Identify which cell holds the provided text, then report its (X, Y) central coordinate. 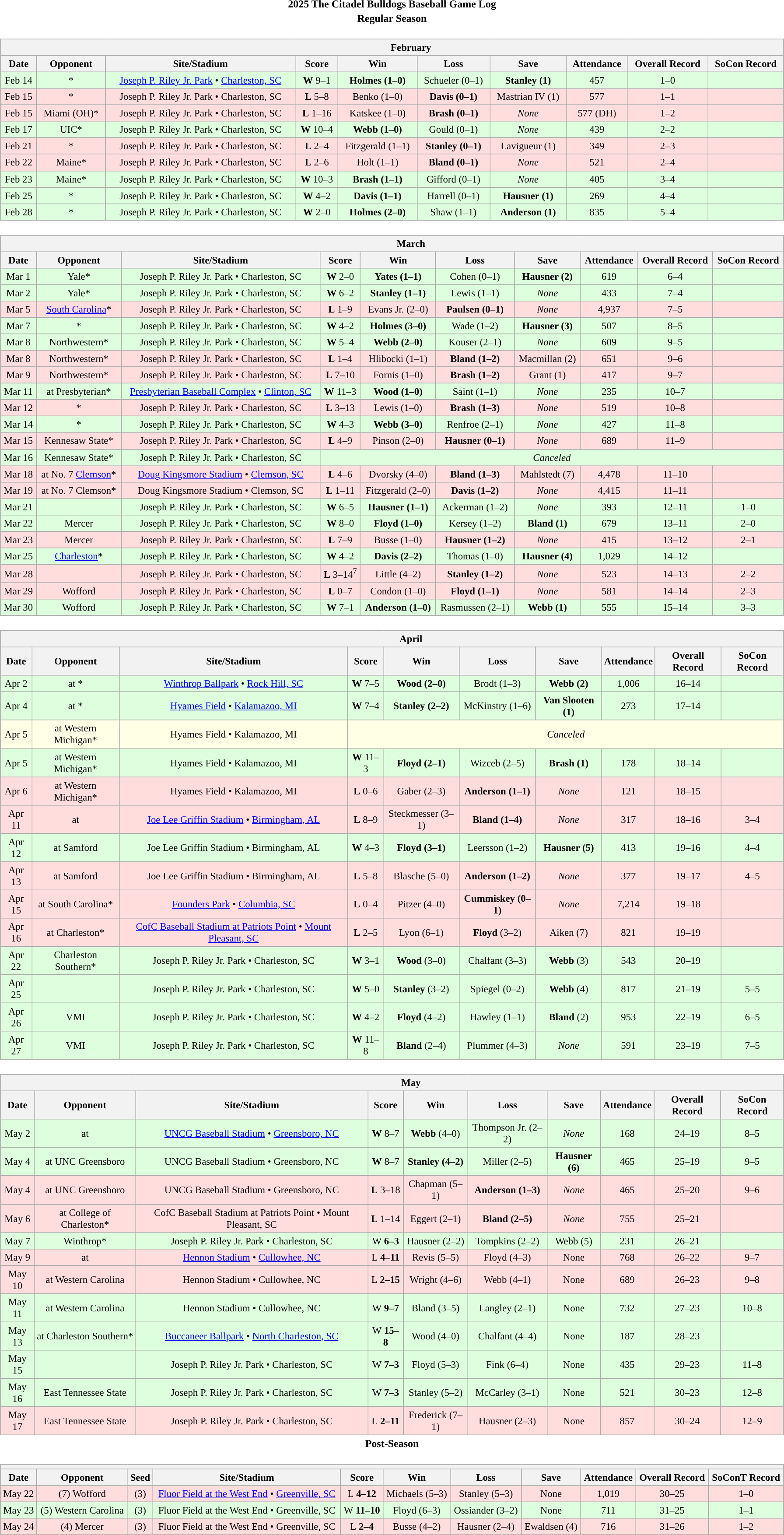
519 (609, 408)
577 (DH) (597, 113)
Lewis (1–1) (475, 293)
Fitzgerald (1–1) (378, 146)
231 (627, 1241)
L 2–15 (386, 1280)
W 11–10 (362, 1510)
Davis (1–2) (475, 490)
Miami (OH)* (71, 113)
Apr 25 (16, 989)
L 2–5 (366, 932)
29–23 (687, 1365)
679 (609, 523)
(4) Mercer (82, 1527)
SoConT Record (746, 1477)
Van Slooten (1) (569, 706)
May 16 (17, 1393)
L 2–11 (386, 1421)
Mar 2 (18, 293)
Cummiskey (0–1) (497, 904)
7,214 (628, 904)
9–8 (752, 1280)
17–14 (688, 706)
12–8 (752, 1393)
30–23 (687, 1393)
L 3–147 (340, 573)
Webb (1–0) (378, 130)
835 (597, 212)
Webb (5) (574, 1241)
Feb 23 (19, 179)
30–25 (672, 1494)
Floyd (2–1) (422, 762)
507 (609, 326)
1,019 (608, 1494)
20–19 (688, 960)
Apr 6 (16, 791)
12–11 (675, 507)
W 6–5 (340, 507)
W 10–3 (317, 179)
W 3–1 (366, 960)
Presbyterian Baseball Complex • Clinton, SC (220, 392)
May 13 (17, 1336)
Mar 25 (18, 556)
Chalfant (4–4) (507, 1336)
Mar 5 (18, 309)
Anderson (1–3) (507, 1190)
W 8–0 (340, 523)
Lyon (6–1) (422, 932)
Stanley (0–1) (453, 146)
May 15 (17, 1365)
W 7–4 (366, 706)
19–17 (688, 875)
at Charleston Southern* (85, 1336)
Charleston Southern* (76, 960)
26–23 (687, 1280)
Gould (0–1) (453, 130)
Holmes (1–0) (378, 80)
2–4 (668, 162)
L 1–4 (340, 358)
Mar 9 (18, 375)
(5) Western Carolina (82, 1510)
Bland (3–5) (436, 1308)
Steckmesser (3–1) (422, 819)
L 0–7 (340, 591)
Spiegel (0–2) (497, 989)
W 7–1 (340, 608)
435 (627, 1365)
Harrell (0–1) (453, 196)
Brash (1–1) (378, 179)
Stanley (1–1) (398, 293)
Apr 16 (16, 932)
Shaw (1–1) (453, 212)
235 (609, 392)
Apr 13 (16, 875)
Wood (3–0) (422, 960)
Hausner (2–2) (436, 1241)
Fornis (1–0) (398, 375)
Davis (2–2) (398, 556)
Floyd (6–3) (416, 1510)
Stanley (5–3) (486, 1494)
817 (628, 989)
Holt (1–1) (378, 162)
413 (628, 847)
415 (609, 540)
Kersey (1–2) (475, 523)
15–14 (675, 608)
Mar 11 (18, 392)
26–22 (687, 1257)
Thompson Jr. (2–2) (507, 1134)
May 9 (17, 1257)
Hausner (3) (548, 326)
19–19 (688, 932)
W 6–3 (386, 1241)
UIC* (71, 130)
Mar 18 (18, 474)
121 (628, 791)
Wade (1–2) (475, 326)
Lewis (1–0) (398, 408)
14–12 (675, 556)
619 (609, 276)
Schueler (0–1) (453, 80)
Apr 12 (16, 847)
Wright (4–6) (436, 1280)
Anderson (1) (528, 212)
Floyd (4–2) (422, 1017)
21–19 (688, 989)
May 10 (17, 1280)
W 10–4 (317, 130)
24–19 (687, 1134)
Hausner (0–1) (475, 441)
Revis (5–5) (436, 1257)
Davis (1–1) (378, 196)
Charleston* (79, 556)
716 (608, 1527)
Mar 23 (18, 540)
Gifford (0–1) (453, 179)
Apr 27 (16, 1045)
Evans Jr. (2–0) (398, 309)
25–20 (687, 1190)
Winthrop* (85, 1241)
Bland (2) (569, 1017)
Mar 22 (18, 523)
Eggert (2–1) (436, 1219)
Webb (3) (569, 960)
417 (609, 375)
Apr 2 (16, 684)
Feb 17 (19, 130)
at South Carolina* (76, 904)
Hlibocki (1–1) (398, 358)
Hausner (1) (528, 196)
May 6 (17, 1219)
L 1–9 (340, 309)
April (392, 639)
L 4–9 (340, 441)
W 9–7 (386, 1308)
591 (628, 1045)
Bland (1–3) (475, 474)
Hausner (2–3) (507, 1421)
439 (597, 130)
Bland (2–4) (422, 1045)
Bland (1–2) (475, 358)
Mar 7 (18, 326)
651 (609, 358)
18–15 (688, 791)
Mar 29 (18, 591)
1,006 (628, 684)
Paulsen (0–1) (475, 309)
Ossiander (3–2) (486, 1510)
W 6–2 (340, 293)
Apr 11 (16, 819)
Hausner (6) (574, 1162)
178 (628, 762)
Wood (4–0) (436, 1336)
22–19 (688, 1017)
5–4 (668, 212)
Lavigueur (1) (528, 146)
McCarley (3–1) (507, 1393)
W 5–4 (340, 342)
Stanley (3–2) (422, 989)
2–0 (748, 523)
11–10 (675, 474)
Wood (1–0) (398, 392)
Davis (0–1) (453, 97)
Hausner (4) (548, 556)
Mar 15 (18, 441)
Benko (1–0) (378, 97)
L 1–11 (340, 490)
May 11 (17, 1308)
Hausner (2) (548, 276)
405 (597, 179)
577 (597, 97)
732 (627, 1308)
Macmillan (2) (548, 358)
Webb (4) (569, 989)
Stanley (1) (528, 80)
555 (609, 608)
Tompkins (2–2) (507, 1241)
Fitzgerald (2–0) (398, 490)
Floyd (4–3) (507, 1257)
Apr 4 (16, 706)
L 1–14 (386, 1219)
Wood (2–0) (422, 684)
23–19 (688, 1045)
13–11 (675, 523)
6–5 (752, 1017)
McKinstry (1–6) (497, 706)
Stanley (1–2) (475, 573)
14–13 (675, 573)
L 4–6 (340, 474)
L 7–9 (340, 540)
523 (609, 573)
393 (609, 507)
Brash (0–1) (453, 113)
Dvorsky (4–0) (398, 474)
Hausner (2–4) (486, 1527)
Katskee (1–0) (378, 113)
Ackerman (1–2) (475, 507)
Bland (1) (548, 523)
Frederick (7–1) (436, 1421)
26–21 (687, 1241)
Webb (2–0) (398, 342)
Rasmussen (2–1) (475, 608)
Busse (4–2) (416, 1527)
L 3–18 (386, 1190)
W 11–8 (366, 1045)
7–4 (675, 293)
Grant (1) (548, 375)
19–18 (688, 904)
Pinson (2–0) (398, 441)
Aiken (7) (569, 932)
821 (628, 932)
755 (627, 1219)
18–16 (688, 819)
Bland (0–1) (453, 162)
Condon (1–0) (398, 591)
W 7–5 (366, 684)
Mar 19 (18, 490)
953 (628, 1017)
4,478 (609, 474)
Feb 25 (19, 196)
Anderson (1–2) (497, 875)
L 2–6 (317, 162)
6–4 (675, 276)
Feb 21 (19, 146)
Leersson (1–2) (497, 847)
Thomas (1–0) (475, 556)
Bland (2–5) (507, 1219)
19–16 (688, 847)
Mar 30 (18, 608)
L 1–16 (317, 113)
May 17 (17, 1421)
Langley (2–1) (507, 1308)
Fink (6–4) (507, 1365)
4,415 (609, 490)
Floyd (3–2) (497, 932)
Stanley (4–2) (436, 1162)
Webb (4–1) (507, 1280)
Mar 1 (18, 276)
Apr 26 (16, 1017)
Wizceb (2–5) (497, 762)
Seed (140, 1477)
Little (4–2) (398, 573)
Mastrian IV (1) (528, 97)
Brash (1–2) (475, 375)
L 0–6 (366, 791)
Holmes (2–0) (378, 212)
W 5–0 (366, 989)
Hausner (1–2) (475, 540)
May 7 (17, 1241)
Mar 28 (18, 573)
Floyd (1–1) (475, 591)
273 (628, 706)
1,029 (609, 556)
L 8–9 (366, 819)
857 (627, 1421)
Michaels (5–3) (416, 1494)
Buccaneer Ballpark • North Charleston, SC (252, 1336)
Mar 16 (18, 457)
543 (628, 960)
Hausner (5) (569, 847)
Hawley (1–1) (497, 1017)
Plummer (4–3) (497, 1045)
Founders Park • Columbia, SC (234, 904)
349 (597, 146)
Bland (1–4) (497, 819)
Gaber (2–3) (422, 791)
Mar 21 (18, 507)
14–14 (675, 591)
18–14 (688, 762)
5–5 (752, 989)
31–26 (672, 1527)
Blasche (5–0) (422, 875)
2–1 (748, 540)
31–25 (672, 1510)
Mar 14 (18, 425)
Anderson (1–1) (497, 791)
at Charleston* (76, 932)
13–12 (675, 540)
10–7 (675, 392)
28–23 (687, 1336)
4–5 (752, 875)
Brodt (1–3) (497, 684)
269 (597, 196)
Chapman (5–1) (436, 1190)
Hausner (1–1) (398, 507)
L 0–4 (366, 904)
30–24 (687, 1421)
May 2 (17, 1134)
Feb 28 (19, 212)
Webb (4–0) (436, 1134)
Mahlstedt (7) (548, 474)
Feb 14 (19, 80)
Floyd (1–0) (398, 523)
L 4–11 (386, 1257)
Stanley (2–2) (422, 706)
433 (609, 293)
Floyd (3–1) (422, 847)
711 (608, 1510)
317 (628, 819)
11–11 (675, 490)
Feb 22 (19, 162)
Stanley (5–2) (436, 1393)
609 (609, 342)
Yates (1–1) (398, 276)
March (392, 243)
457 (597, 80)
at Presbyterian* (79, 392)
Busse (1–0) (398, 540)
581 (609, 591)
May 24 (19, 1527)
Renfroe (2–1) (475, 425)
L 7–10 (340, 375)
at College of Charleston* (85, 1219)
16–14 (688, 684)
Saint (1–1) (475, 392)
768 (627, 1257)
Webb (1) (548, 608)
February (392, 47)
Webb (2) (569, 684)
May 23 (19, 1510)
Kouser (2–1) (475, 342)
Webb (3–0) (398, 425)
Brash (1) (569, 762)
Holmes (3–0) (398, 326)
South Carolina* (79, 309)
25–21 (687, 1219)
427 (609, 425)
Brash (1–3) (475, 408)
11–9 (675, 441)
168 (627, 1134)
187 (627, 1336)
Floyd (5–3) (436, 1365)
12–9 (752, 1421)
Mar 12 (18, 408)
May 22 (19, 1494)
Cohen (0–1) (475, 276)
L 4–12 (362, 1494)
Ewaldsen (4) (551, 1527)
4,937 (609, 309)
Apr 22 (16, 960)
May (392, 1083)
377 (628, 875)
25–19 (687, 1162)
Winthrop Ballpark • Rock Hill, SC (234, 684)
3–3 (748, 608)
W 9–1 (317, 80)
W 15–8 (386, 1336)
Chalfant (3–3) (497, 960)
27–23 (687, 1308)
Apr 15 (16, 904)
Miller (2–5) (507, 1162)
Pitzer (4–0) (422, 904)
L 3–13 (340, 408)
Anderson (1–0) (398, 608)
(7) Wofford (82, 1494)
